Locate the cell with the specified text and output its (x, y) center coordinate. 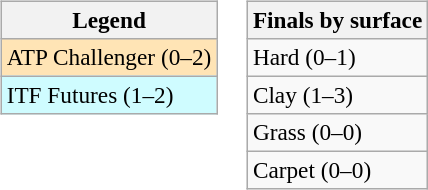
Clay (1–3) (337, 95)
Finals by surface (337, 20)
ATP Challenger (0–2) (108, 57)
Legend (108, 20)
ITF Futures (1–2) (108, 95)
Grass (0–0) (337, 133)
Carpet (0–0) (337, 171)
Hard (0–1) (337, 57)
